Provide the (X, Y) coordinate of the cell's center where the given text is located.  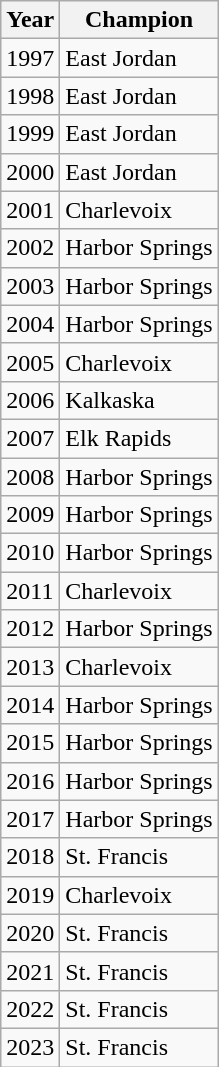
2023 (30, 1047)
Year (30, 20)
2013 (30, 667)
2000 (30, 172)
2007 (30, 438)
2020 (30, 933)
2014 (30, 705)
1999 (30, 134)
2019 (30, 895)
2022 (30, 1009)
2005 (30, 362)
Kalkaska (139, 400)
Elk Rapids (139, 438)
2021 (30, 971)
Champion (139, 20)
2017 (30, 819)
2004 (30, 324)
2011 (30, 591)
2009 (30, 515)
2008 (30, 477)
2018 (30, 857)
2002 (30, 248)
1997 (30, 58)
2003 (30, 286)
2001 (30, 210)
1998 (30, 96)
2012 (30, 629)
2015 (30, 743)
2006 (30, 400)
2010 (30, 553)
2016 (30, 781)
